Return the (x, y) coordinate for the center point of the cell that contains the specified text.  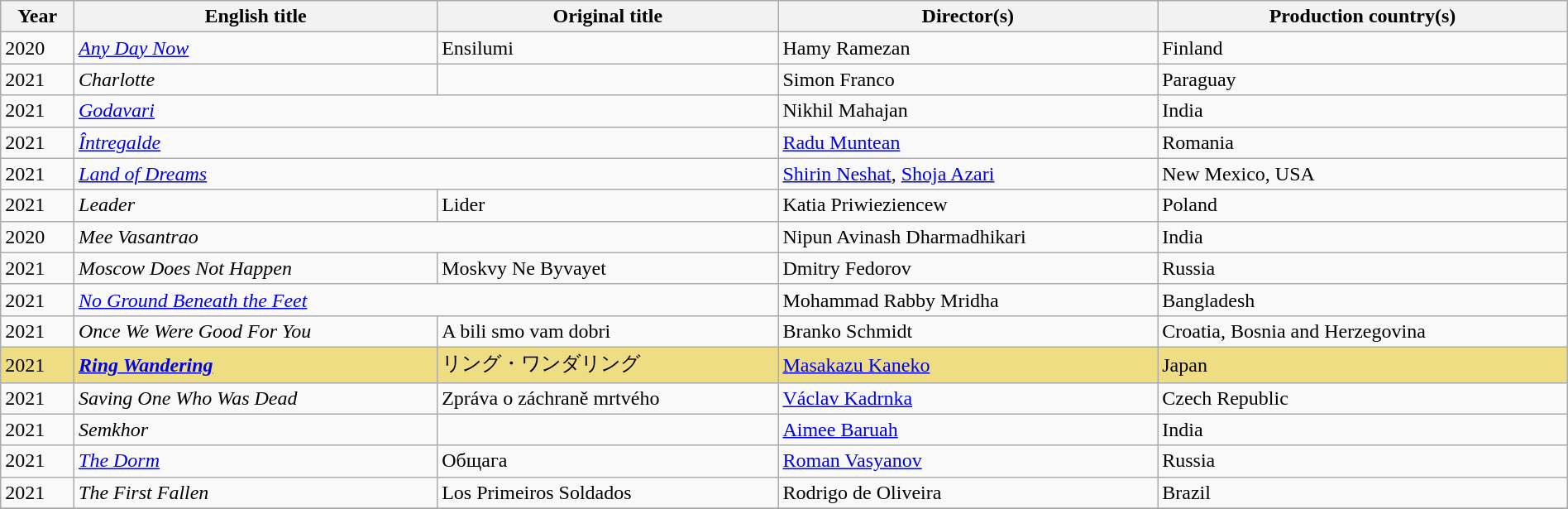
Ring Wandering (256, 364)
Aimee Baruah (968, 430)
Year (38, 17)
Semkhor (256, 430)
Roman Vasyanov (968, 461)
English title (256, 17)
Romania (1363, 142)
Branko Schmidt (968, 331)
Simon Franco (968, 79)
Brazil (1363, 492)
Ensilumi (608, 48)
Hamy Ramezan (968, 48)
Radu Muntean (968, 142)
Întregalde (427, 142)
Moscow Does Not Happen (256, 268)
Japan (1363, 364)
Saving One Who Was Dead (256, 398)
Nikhil Mahajan (968, 111)
Bangladesh (1363, 300)
New Mexico, USA (1363, 174)
Croatia, Bosnia and Herzegovina (1363, 331)
Общага (608, 461)
Czech Republic (1363, 398)
Lider (608, 205)
Poland (1363, 205)
Mohammad Rabby Mridha (968, 300)
No Ground Beneath the Feet (427, 300)
Rodrigo de Oliveira (968, 492)
Once We Were Good For You (256, 331)
Dmitry Fedorov (968, 268)
Charlotte (256, 79)
Moskvy Ne Byvayet (608, 268)
The First Fallen (256, 492)
Land of Dreams (427, 174)
Paraguay (1363, 79)
Leader (256, 205)
Director(s) (968, 17)
Los Primeiros Soldados (608, 492)
Shirin Neshat, Shoja Azari (968, 174)
Václav Kadrnka (968, 398)
Masakazu Kaneko (968, 364)
Original title (608, 17)
Mee Vasantrao (427, 237)
Nipun Avinash Dharmadhikari (968, 237)
Katia Priwieziencew (968, 205)
Finland (1363, 48)
Godavari (427, 111)
The Dorm (256, 461)
Production country(s) (1363, 17)
A bili smo vam dobri (608, 331)
リング・ワンダリング (608, 364)
Zpráva o záchraně mrtvého (608, 398)
Any Day Now (256, 48)
